Search for the cell housing the specified text and yield its [x, y] center coordinate. 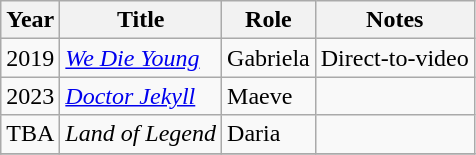
Daria [269, 134]
We Die Young [141, 58]
2023 [30, 96]
Role [269, 20]
Gabriela [269, 58]
Doctor Jekyll [141, 96]
2019 [30, 58]
Maeve [269, 96]
TBA [30, 134]
Land of Legend [141, 134]
Year [30, 20]
Title [141, 20]
Notes [394, 20]
Direct-to-video [394, 58]
